Detect which cell encompasses the target text, then output its [x, y] center coordinate. 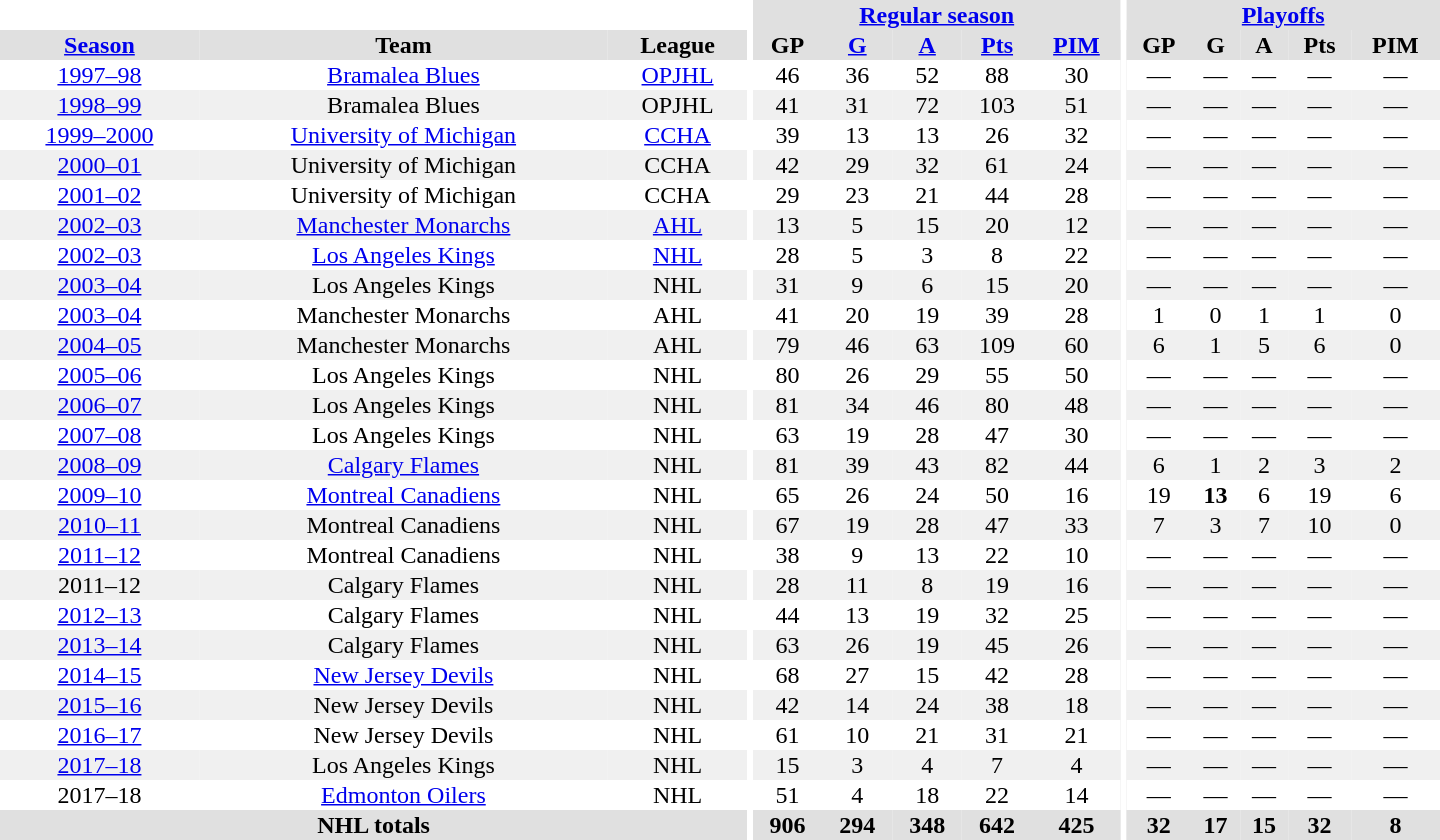
906 [788, 825]
36 [857, 75]
55 [997, 375]
27 [857, 675]
109 [997, 345]
17 [1215, 825]
2014–15 [100, 675]
2009–10 [100, 495]
348 [927, 825]
1997–98 [100, 75]
45 [997, 645]
League [678, 45]
2010–11 [100, 525]
Team [404, 45]
2001–02 [100, 195]
2013–14 [100, 645]
2000–01 [100, 165]
88 [997, 75]
48 [1076, 405]
Playoffs [1283, 15]
Regular season [937, 15]
2015–16 [100, 705]
294 [857, 825]
2006–07 [100, 405]
2007–08 [100, 435]
82 [997, 465]
60 [1076, 345]
2005–06 [100, 375]
43 [927, 465]
425 [1076, 825]
2004–05 [100, 345]
Season [100, 45]
103 [997, 105]
11 [857, 585]
642 [997, 825]
Edmonton Oilers [404, 795]
72 [927, 105]
52 [927, 75]
67 [788, 525]
65 [788, 495]
1999–2000 [100, 135]
12 [1076, 225]
23 [857, 195]
79 [788, 345]
2016–17 [100, 735]
NHL totals [374, 825]
33 [1076, 525]
25 [1076, 615]
2008–09 [100, 465]
2012–13 [100, 615]
68 [788, 675]
34 [857, 405]
1998–99 [100, 105]
